Pinpoint the cell where the given text exists, returning its [X, Y] midpoint coordinate. 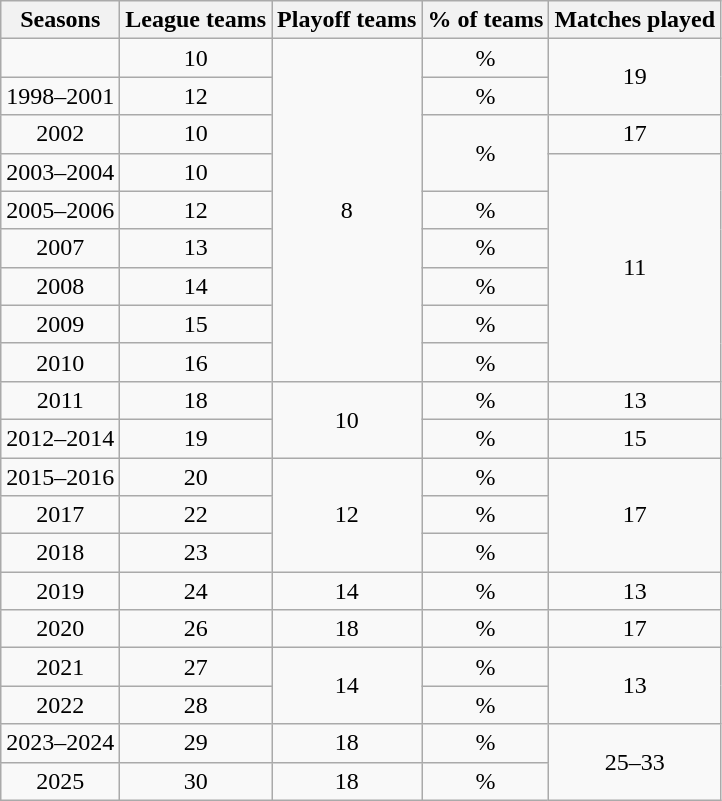
27 [196, 667]
20 [196, 477]
2020 [60, 629]
16 [196, 362]
2008 [60, 286]
24 [196, 591]
Seasons [60, 20]
28 [196, 705]
2025 [60, 781]
2015–2016 [60, 477]
2018 [60, 553]
23 [196, 553]
1998–2001 [60, 96]
League teams [196, 20]
% of teams [486, 20]
2021 [60, 667]
Playoff teams [347, 20]
2007 [60, 248]
29 [196, 743]
2012–2014 [60, 438]
2005–2006 [60, 210]
26 [196, 629]
2022 [60, 705]
22 [196, 515]
30 [196, 781]
Matches played [635, 20]
2009 [60, 324]
11 [635, 267]
25–33 [635, 762]
2011 [60, 400]
2019 [60, 591]
2017 [60, 515]
2010 [60, 362]
2002 [60, 134]
8 [347, 210]
2003–2004 [60, 172]
2023–2024 [60, 743]
